Search for the cell housing the specified text and yield its [X, Y] center coordinate. 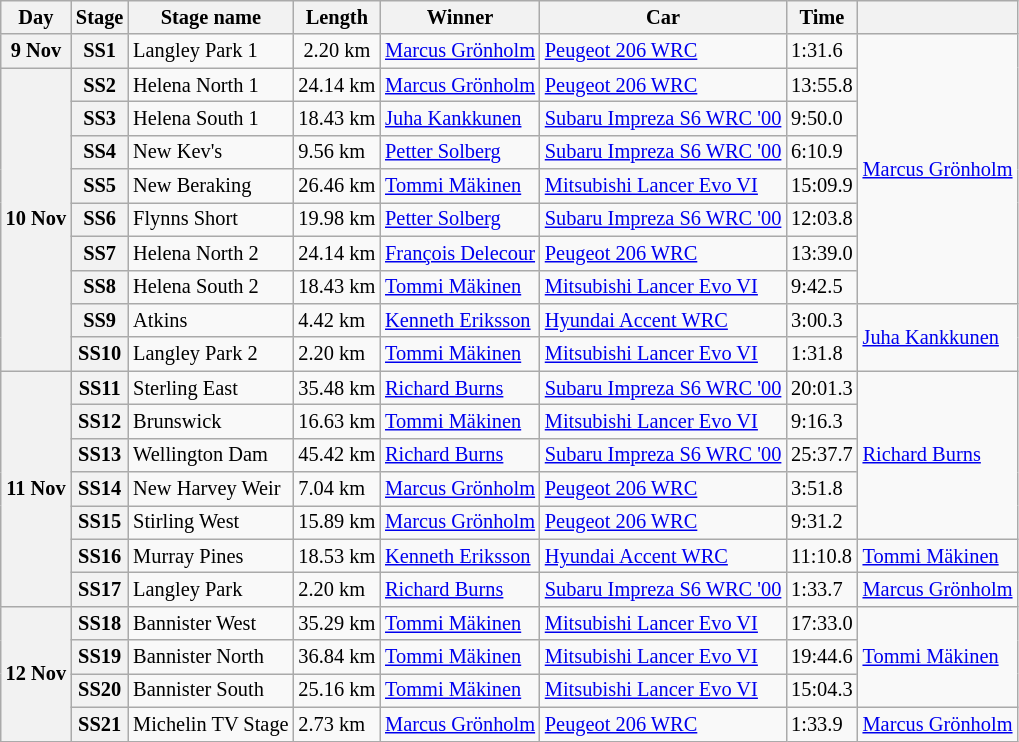
New Harvey Weir [210, 489]
Flynns Short [210, 219]
12 Nov [36, 674]
19.98 km [336, 219]
13:39.0 [822, 253]
4.42 km [336, 320]
SS14 [100, 489]
SS2 [100, 85]
45.42 km [336, 455]
Bannister North [210, 657]
SS10 [100, 354]
Helena South 1 [210, 118]
SS17 [100, 589]
6:10.9 [822, 152]
SS15 [100, 522]
Helena South 2 [210, 287]
Length [336, 17]
35.29 km [336, 623]
18.53 km [336, 556]
2.73 km [336, 724]
3:00.3 [822, 320]
9:42.5 [822, 287]
15:09.9 [822, 186]
Langley Park 2 [210, 354]
Bannister West [210, 623]
SS8 [100, 287]
35.48 km [336, 388]
17:33.0 [822, 623]
SS19 [100, 657]
Wellington Dam [210, 455]
Langley Park [210, 589]
Stirling West [210, 522]
Langley Park 1 [210, 51]
Sterling East [210, 388]
10 Nov [36, 220]
Time [822, 17]
François Delecour [460, 253]
1:33.9 [822, 724]
SS16 [100, 556]
SS21 [100, 724]
SS13 [100, 455]
15:04.3 [822, 690]
Brunswick [210, 421]
Stage [100, 17]
New Beraking [210, 186]
Stage name [210, 17]
25.16 km [336, 690]
Helena North 1 [210, 85]
15.89 km [336, 522]
26.46 km [336, 186]
SS9 [100, 320]
9 Nov [36, 51]
Michelin TV Stage [210, 724]
Car [663, 17]
SS4 [100, 152]
11 Nov [36, 489]
16.63 km [336, 421]
13:55.8 [822, 85]
9.56 km [336, 152]
11:10.8 [822, 556]
Helena North 2 [210, 253]
SS20 [100, 690]
Bannister South [210, 690]
12:03.8 [822, 219]
9:16.3 [822, 421]
36.84 km [336, 657]
Winner [460, 17]
1:33.7 [822, 589]
SS11 [100, 388]
SS12 [100, 421]
1:31.6 [822, 51]
3:51.8 [822, 489]
20:01.3 [822, 388]
SS6 [100, 219]
SS5 [100, 186]
25:37.7 [822, 455]
Atkins [210, 320]
Murray Pines [210, 556]
9:50.0 [822, 118]
7.04 km [336, 489]
SS3 [100, 118]
New Kev's [210, 152]
Day [36, 17]
SS18 [100, 623]
19:44.6 [822, 657]
9:31.2 [822, 522]
SS1 [100, 51]
1:31.8 [822, 354]
SS7 [100, 253]
